Capture the cell that displays the provided text and extract its (X, Y) central coordinate. 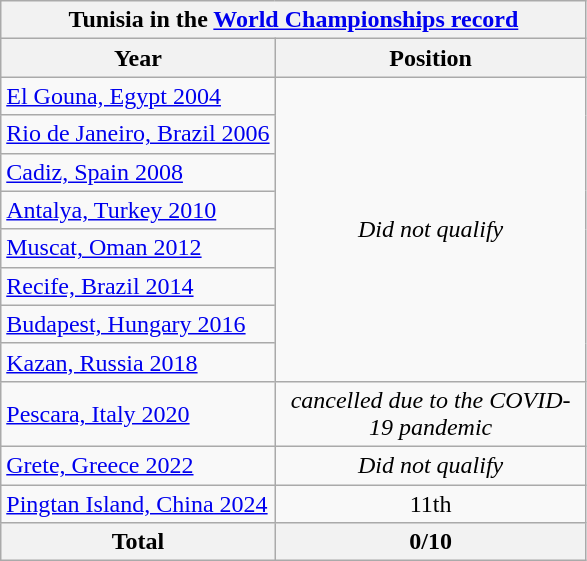
Muscat, Oman 2012 (138, 248)
Budapest, Hungary 2016 (138, 324)
Recife, Brazil 2014 (138, 286)
11th (430, 503)
Kazan, Russia 2018 (138, 362)
Pingtan Island, China 2024 (138, 503)
Rio de Janeiro, Brazil 2006 (138, 134)
0/10 (430, 542)
Antalya, Turkey 2010 (138, 210)
El Gouna, Egypt 2004 (138, 96)
Grete, Greece 2022 (138, 465)
Cadiz, Spain 2008 (138, 172)
Position (430, 58)
Year (138, 58)
Tunisia in the World Championships record (294, 20)
Pescara, Italy 2020 (138, 414)
cancelled due to the COVID-19 pandemic (430, 414)
Total (138, 542)
